Return the (x, y) coordinate for the center point of the cell that contains the specified text.  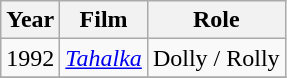
Dolly / Rolly (216, 58)
1992 (30, 58)
Role (216, 20)
Tahalka (104, 58)
Year (30, 20)
Film (104, 20)
